Return the (X, Y) coordinate for the center point of the cell that contains the specified text.  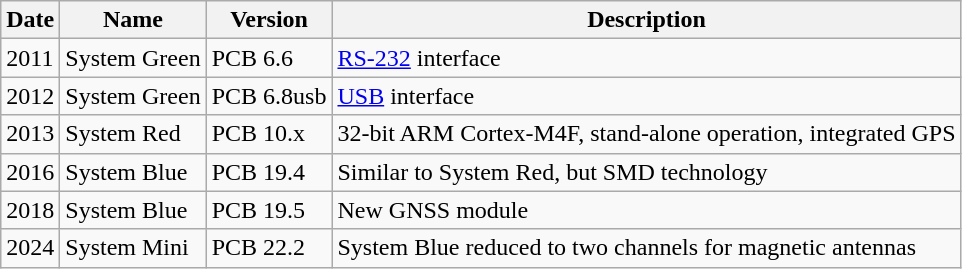
32-bit ARM Cortex-M4F, stand-alone operation, integrated GPS (646, 134)
New GNSS module (646, 210)
System Mini (133, 248)
Description (646, 20)
RS-232 interface (646, 58)
PCB 6.8usb (269, 96)
2012 (30, 96)
PCB 19.5 (269, 210)
Date (30, 20)
PCB 10.x (269, 134)
Similar to System Red, but SMD technology (646, 172)
Name (133, 20)
PCB 22.2 (269, 248)
2011 (30, 58)
System Blue reduced to two channels for magnetic antennas (646, 248)
2018 (30, 210)
2016 (30, 172)
System Red (133, 134)
USB interface (646, 96)
2024 (30, 248)
PCB 19.4 (269, 172)
PCB 6.6 (269, 58)
2013 (30, 134)
Version (269, 20)
